For the text-containing cell, return its midpoint in [x, y] coordinate format. 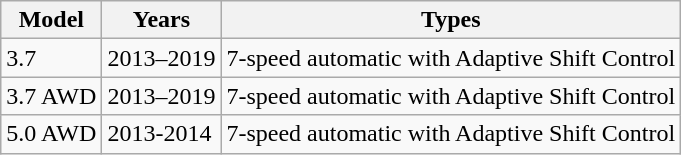
Years [162, 20]
Types [451, 20]
5.0 AWD [52, 134]
Model [52, 20]
2013-2014 [162, 134]
3.7 [52, 58]
3.7 AWD [52, 96]
